Extract the [X, Y] coordinate from the center of the cell holding the provided text.  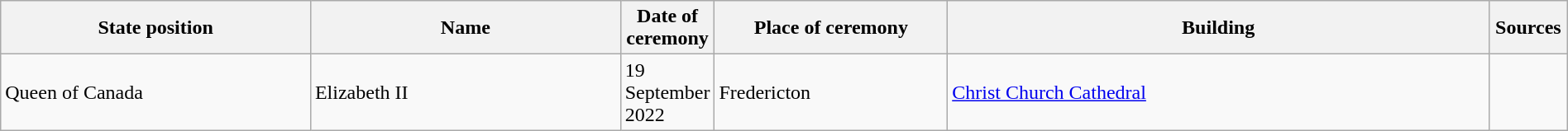
Name [465, 28]
Building [1219, 28]
Place of ceremony [831, 28]
Sources [1528, 28]
Queen of Canada [155, 92]
19 September 2022 [667, 92]
State position [155, 28]
Fredericton [831, 92]
Elizabeth II [465, 92]
Christ Church Cathedral [1219, 92]
Date of ceremony [667, 28]
